Detect which cell encompasses the target text, then output its (X, Y) center coordinate. 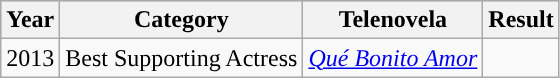
Qué Bonito Amor (393, 58)
Best Supporting Actress (182, 58)
Year (30, 20)
Category (182, 20)
2013 (30, 58)
Result (521, 20)
Telenovela (393, 20)
